Return the (x, y) coordinate for the center point of the cell that contains the specified text.  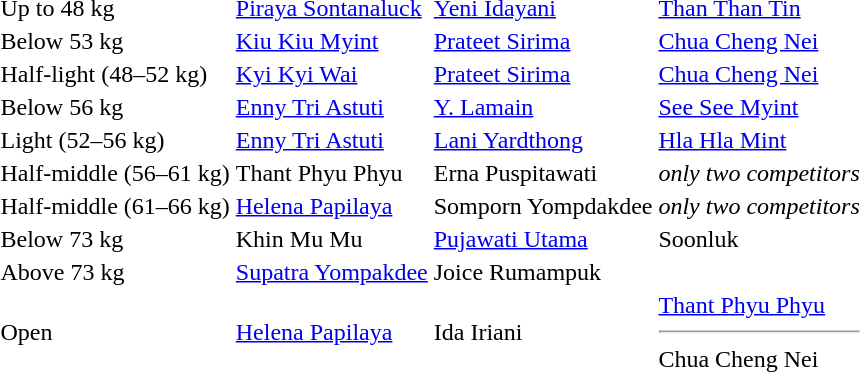
Kyi Kyi Wai (332, 74)
Pujawati Utama (543, 239)
Joice Rumampuk (543, 272)
Helena Papilaya (332, 206)
Erna Puspitawati (543, 173)
Supatra Yompakdee (332, 272)
Y. Lamain (543, 107)
Thant Phyu Phyu (332, 173)
Kiu Kiu Myint (332, 41)
Khin Mu Mu (332, 239)
Somporn Yompdakdee (543, 206)
Lani Yardthong (543, 140)
